Locate the cell with the specified text and output its [X, Y] center coordinate. 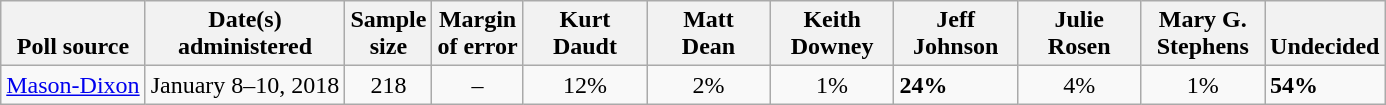
Poll source [73, 34]
4% [1079, 85]
24% [956, 85]
54% [1325, 85]
MattDean [709, 34]
12% [585, 85]
Marginof error [478, 34]
Mason-Dixon [73, 85]
2% [709, 85]
KurtDaudt [585, 34]
218 [388, 85]
Samplesize [388, 34]
JulieRosen [1079, 34]
Undecided [1325, 34]
Date(s)administered [245, 34]
Mary G.Stephens [1203, 34]
JeffJohnson [956, 34]
KeithDowney [832, 34]
January 8–10, 2018 [245, 85]
– [478, 85]
